Return (x, y) of the center of cell containing provided text 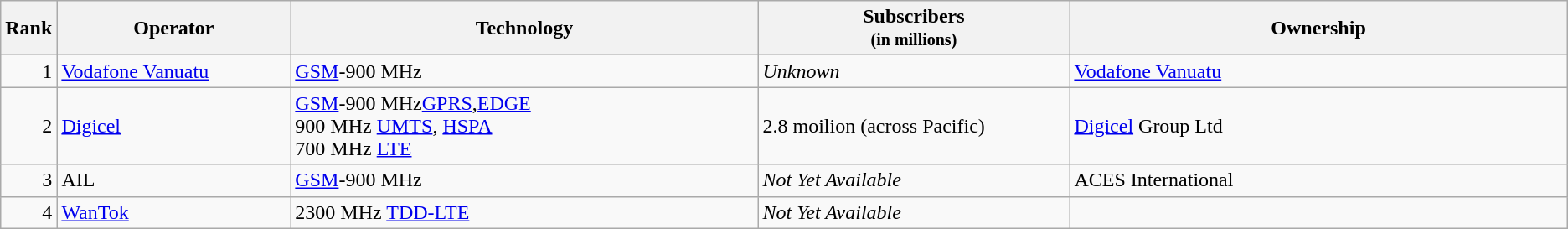
Technology (524, 29)
2300 MHz TDD-LTE (524, 212)
Operator (174, 29)
1 (28, 71)
AIL (174, 180)
2 (28, 126)
Digicel Group Ltd (1318, 126)
2.8 moilion (across Pacific) (914, 126)
3 (28, 180)
GSM-900 MHzGPRS,EDGE900 MHz UMTS, HSPA700 MHz LTE (524, 126)
4 (28, 212)
Digicel (174, 126)
Ownership (1318, 29)
Rank (28, 29)
ACES International (1318, 180)
WanTok (174, 212)
Unknown (914, 71)
Subscribers(in millions) (914, 29)
